Provide the (x, y) coordinate of the cell's center where the given text is located.  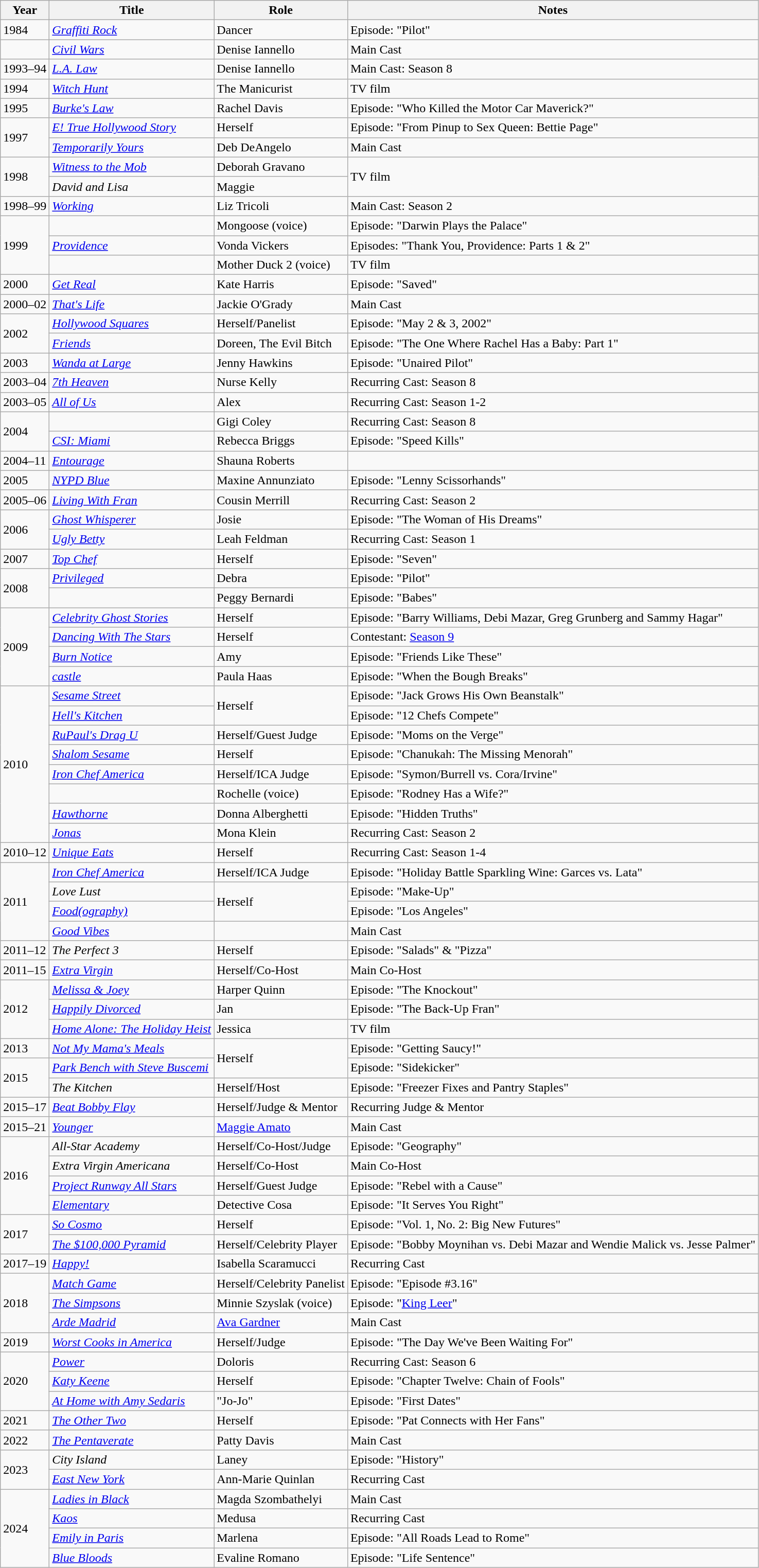
2015 (25, 1078)
Hell's Kitchen (132, 715)
Shauna Roberts (281, 461)
Jonas (132, 833)
Patty Davis (281, 1440)
2006 (25, 529)
2003 (25, 363)
Alex (281, 402)
Get Real (132, 285)
E! True Hollywood Story (132, 128)
Episode: "Hidden Truths" (553, 813)
Privileged (132, 578)
Jessica (281, 1029)
2020 (25, 1381)
Episode: "Freezer Fixes and Pantry Staples" (553, 1087)
Mother Duck 2 (voice) (281, 265)
Providence (132, 245)
Herself/Co-Host/Judge (281, 1146)
Episode: "The One Where Rachel Has a Baby: Part 1" (553, 343)
Episode: "May 2 & 3, 2002" (553, 324)
Episode: "All Roads Lead to Rome" (553, 1538)
Sesame Street (132, 696)
Episode: "Vol. 1, No. 2: Big New Futures" (553, 1225)
Entourage (132, 461)
2017 (25, 1235)
Episode: "The Knockout" (553, 990)
2005–06 (25, 500)
1999 (25, 245)
Herself/Judge (281, 1342)
Episode: "When the Bough Breaks" (553, 676)
Deborah Gravano (281, 167)
Home Alone: The Holiday Heist (132, 1029)
Isabella Scaramucci (281, 1264)
Herself/Host (281, 1087)
Episode: "Lenny Scissorhands" (553, 480)
2022 (25, 1440)
RuPaul's Drag U (132, 735)
Minnie Szyslak (voice) (281, 1303)
2015–17 (25, 1107)
Elementary (132, 1205)
2002 (25, 333)
Friends (132, 343)
So Cosmo (132, 1225)
Doloris (281, 1362)
Episode: "From Pinup to Sex Queen: Bettie Page" (553, 128)
2021 (25, 1420)
Episode: "Getting Saucy!" (553, 1048)
Medusa (281, 1519)
Episode: "It Serves You Right" (553, 1205)
Mona Klein (281, 833)
1984 (25, 30)
Witch Hunt (132, 89)
Episode: "Seven" (553, 558)
Evaline Romano (281, 1558)
Peggy Bernardi (281, 598)
Episode: "The Day We've Been Waiting For" (553, 1342)
Episodes: "Thank You, Providence: Parts 1 & 2" (553, 245)
Power (132, 1362)
Match Game (132, 1283)
Episode: "Friends Like These" (553, 657)
Episode: "First Dates" (553, 1401)
Extra Virgin Americana (132, 1166)
Episode: "Symon/Burrell vs. Cora/Irvine" (553, 774)
Kate Harris (281, 285)
That's Life (132, 304)
Deb DeAngelo (281, 147)
Shalom Sesame (132, 754)
Episode: "Babes" (553, 598)
1995 (25, 108)
2024 (25, 1528)
The Simpsons (132, 1303)
The $100,000 Pyramid (132, 1244)
The Manicurist (281, 89)
2000 (25, 285)
Marlena (281, 1538)
Top Chef (132, 558)
Civil Wars (132, 49)
Donna Alberghetti (281, 813)
David and Lisa (132, 186)
Worst Cooks in America (132, 1342)
2010–12 (25, 852)
Episode: "Los Angeles" (553, 911)
Celebrity Ghost Stories (132, 618)
Episode: "Pat Connects with Her Fans" (553, 1420)
CSI: Miami (132, 441)
2019 (25, 1342)
Main Cast: Season 8 (553, 69)
Recurring Cast: Season 1 (553, 539)
Nurse Kelly (281, 382)
2011–12 (25, 950)
2016 (25, 1175)
castle (132, 676)
Rochelle (voice) (281, 794)
Recurring Cast: Season 6 (553, 1362)
Episode: "Rodney Has a Wife?" (553, 794)
The Other Two (132, 1420)
Year (25, 10)
All-Star Academy (132, 1146)
2013 (25, 1048)
2004 (25, 431)
Episode: "Who Killed the Motor Car Maverick?" (553, 108)
Magda Szombathelyi (281, 1499)
Episode: "Rebel with a Cause" (553, 1185)
East New York (132, 1479)
At Home with Amy Sedaris (132, 1401)
Hollywood Squares (132, 324)
1998 (25, 177)
Burke's Law (132, 108)
Episode: "Bobby Moynihan vs. Debi Mazar and Wendie Malick vs. Jesse Palmer" (553, 1244)
Herself/Panelist (281, 324)
Episode: "The Back-Up Fran" (553, 1009)
Mongoose (voice) (281, 225)
Episode: "Jack Grows His Own Beanstalk" (553, 696)
The Perfect 3 (132, 950)
Episode: "Chanukah: The Missing Menorah" (553, 754)
2000–02 (25, 304)
Temporarily Yours (132, 147)
2003–04 (25, 382)
Notes (553, 10)
Gigi Coley (281, 421)
Beat Bobby Flay (132, 1107)
Not My Mama's Meals (132, 1048)
Jan (281, 1009)
Maggie Amato (281, 1126)
2011 (25, 902)
2009 (25, 647)
"Jo-Jo" (281, 1401)
Episode: "Geography" (553, 1146)
Role (281, 10)
7th Heaven (132, 382)
Episode: "12 Chefs Compete" (553, 715)
Cousin Merrill (281, 500)
Doreen, The Evil Bitch (281, 343)
Episode: "Unaired Pilot" (553, 363)
2011–15 (25, 970)
Good Vibes (132, 931)
Melissa & Joey (132, 990)
Recurring Judge & Mentor (553, 1107)
Debra (281, 578)
Love Lust (132, 892)
Rachel Davis (281, 108)
Jenny Hawkins (281, 363)
Working (132, 206)
NYPD Blue (132, 480)
Episode: "Darwin Plays the Palace" (553, 225)
Episode: "Holiday Battle Sparkling Wine: Garces vs. Lata" (553, 872)
The Pentaverate (132, 1440)
Episode: "Life Sentence" (553, 1558)
Paula Haas (281, 676)
1993–94 (25, 69)
2005 (25, 480)
Emily in Paris (132, 1538)
Ann-Marie Quinlan (281, 1479)
Ugly Betty (132, 539)
Graffiti Rock (132, 30)
Herself/Celebrity Player (281, 1244)
Extra Virgin (132, 970)
Younger (132, 1126)
1994 (25, 89)
Episode: "King Leer" (553, 1303)
Living With Fran (132, 500)
Episode: "The Woman of His Dreams" (553, 519)
Burn Notice (132, 657)
Dancer (281, 30)
Episode: "Episode #3.16" (553, 1283)
2012 (25, 1009)
2017–19 (25, 1264)
Title (132, 10)
Episode: "Speed Kills" (553, 441)
L.A. Law (132, 69)
Episode: "Salads" & "Pizza" (553, 950)
Herself/Judge & Mentor (281, 1107)
Project Runway All Stars (132, 1185)
Hawthorne (132, 813)
The Kitchen (132, 1087)
Happy! (132, 1264)
Laney (281, 1459)
Episode: "Chapter Twelve: Chain of Fools" (553, 1381)
2007 (25, 558)
Maggie (281, 186)
Arde Madrid (132, 1323)
1998–99 (25, 206)
2008 (25, 588)
Ava Gardner (281, 1323)
2004–11 (25, 461)
Dancing With The Stars (132, 637)
Episode: "History" (553, 1459)
2010 (25, 764)
Episode: "Sidekicker" (553, 1068)
Episode: "Moms on the Verge" (553, 735)
Blue Bloods (132, 1558)
Maxine Annunziato (281, 480)
2003–05 (25, 402)
Unique Eats (132, 852)
Liz Tricoli (281, 206)
2018 (25, 1303)
Park Bench with Steve Buscemi (132, 1068)
2023 (25, 1469)
Contestant: Season 9 (553, 637)
Happily Divorced (132, 1009)
Episode: "Saved" (553, 285)
Wanda at Large (132, 363)
Witness to the Mob (132, 167)
Leah Feldman (281, 539)
Ghost Whisperer (132, 519)
Vonda Vickers (281, 245)
Josie (281, 519)
Episode: "Make-Up" (553, 892)
Episode: "Barry Williams, Debi Mazar, Greg Grunberg and Sammy Hagar" (553, 618)
Herself/Celebrity Panelist (281, 1283)
1997 (25, 137)
Katy Keene (132, 1381)
Ladies in Black (132, 1499)
Recurring Cast: Season 1-2 (553, 402)
All of Us (132, 402)
Amy (281, 657)
2015–21 (25, 1126)
Main Cast: Season 2 (553, 206)
Food(ography) (132, 911)
City Island (132, 1459)
Harper Quinn (281, 990)
Recurring Cast: Season 1-4 (553, 852)
Rebecca Briggs (281, 441)
Jackie O'Grady (281, 304)
Detective Cosa (281, 1205)
Kaos (132, 1519)
